From the cell containing the given text, extract its center point as (x, y) coordinate. 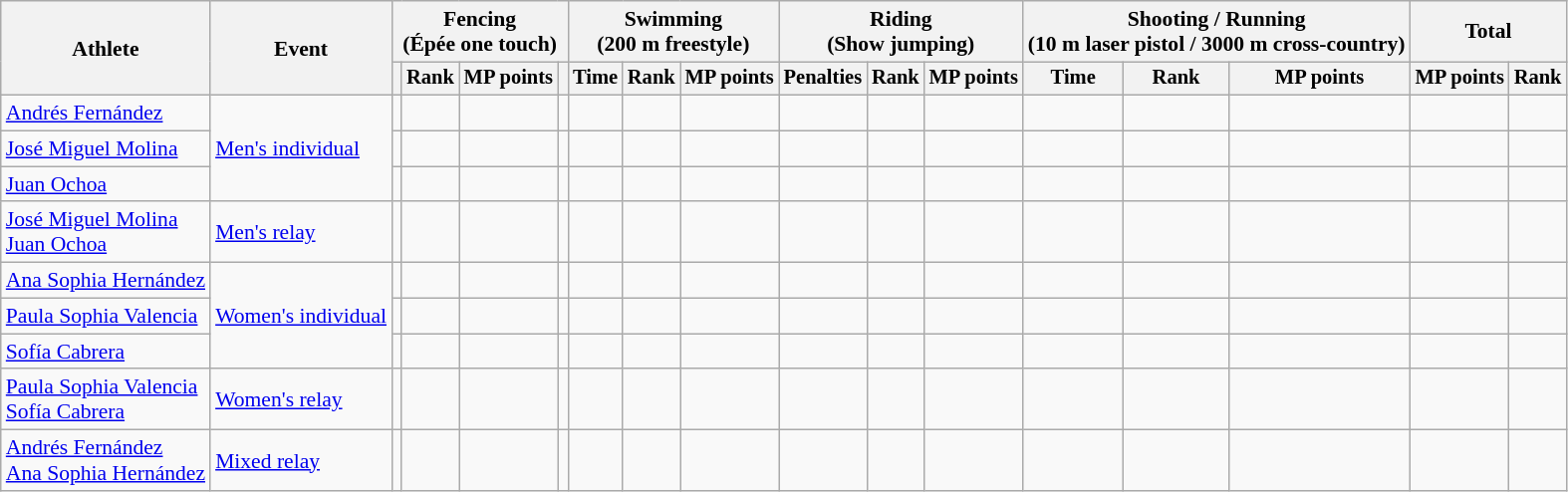
Paula Sophia ValenciaSofía Cabrera (106, 400)
José Miguel MolinaJuan Ochoa (106, 233)
Riding(Show jumping) (901, 32)
Juan Ochoa (106, 184)
Penalties (823, 79)
Women's relay (301, 400)
Ana Sophia Hernández (106, 281)
Andrés Fernández (106, 114)
Swimming(200 m freestyle) (673, 32)
Mixed relay (301, 460)
Shooting / Running(10 m laser pistol / 3000 m cross-country) (1217, 32)
Sofía Cabrera (106, 352)
Event (301, 48)
José Miguel Molina (106, 149)
Men's individual (301, 149)
Paula Sophia Valencia (106, 317)
Andrés FernándezAna Sophia Hernández (106, 460)
Fencing(Épée one touch) (480, 32)
Women's individual (301, 317)
Total (1488, 32)
Men's relay (301, 233)
Athlete (106, 48)
